Extract the (X, Y) coordinate from the center of the cell holding the provided text.  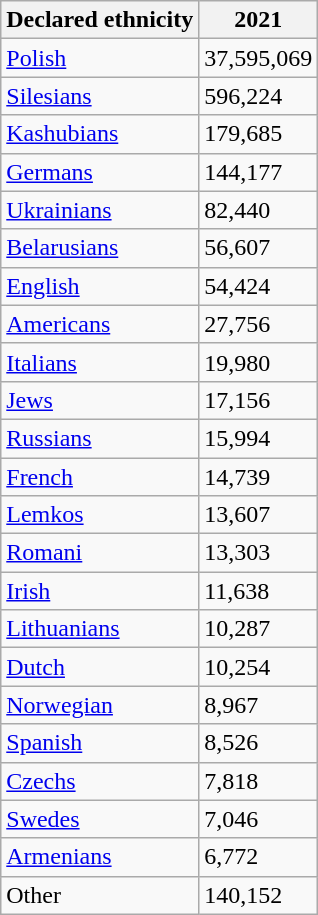
Spanish (100, 743)
Norwegian (100, 705)
Jews (100, 400)
Ukrainians (100, 210)
54,424 (258, 286)
8,526 (258, 743)
37,595,069 (258, 58)
179,685 (258, 134)
10,254 (258, 667)
Germans (100, 172)
Americans (100, 324)
Romani (100, 553)
13,607 (258, 515)
6,772 (258, 857)
82,440 (258, 210)
Swedes (100, 819)
French (100, 477)
7,046 (258, 819)
19,980 (258, 362)
596,224 (258, 96)
8,967 (258, 705)
Lithuanians (100, 629)
10,287 (258, 629)
Other (100, 895)
7,818 (258, 781)
Czechs (100, 781)
17,156 (258, 400)
56,607 (258, 248)
14,739 (258, 477)
2021 (258, 20)
Armenians (100, 857)
13,303 (258, 553)
144,177 (258, 172)
11,638 (258, 591)
Russians (100, 438)
Declared ethnicity (100, 20)
Italians (100, 362)
English (100, 286)
Dutch (100, 667)
140,152 (258, 895)
27,756 (258, 324)
Kashubians (100, 134)
Silesians (100, 96)
Irish (100, 591)
Belarusians (100, 248)
15,994 (258, 438)
Lemkos (100, 515)
Polish (100, 58)
